Output the (X, Y) coordinate of the center of the cell containing the given text.  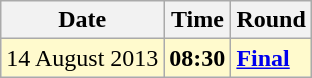
Final (271, 58)
Date (82, 20)
Time (198, 20)
Round (271, 20)
08:30 (198, 58)
14 August 2013 (82, 58)
